Pinpoint the cell where the given text exists, returning its [X, Y] midpoint coordinate. 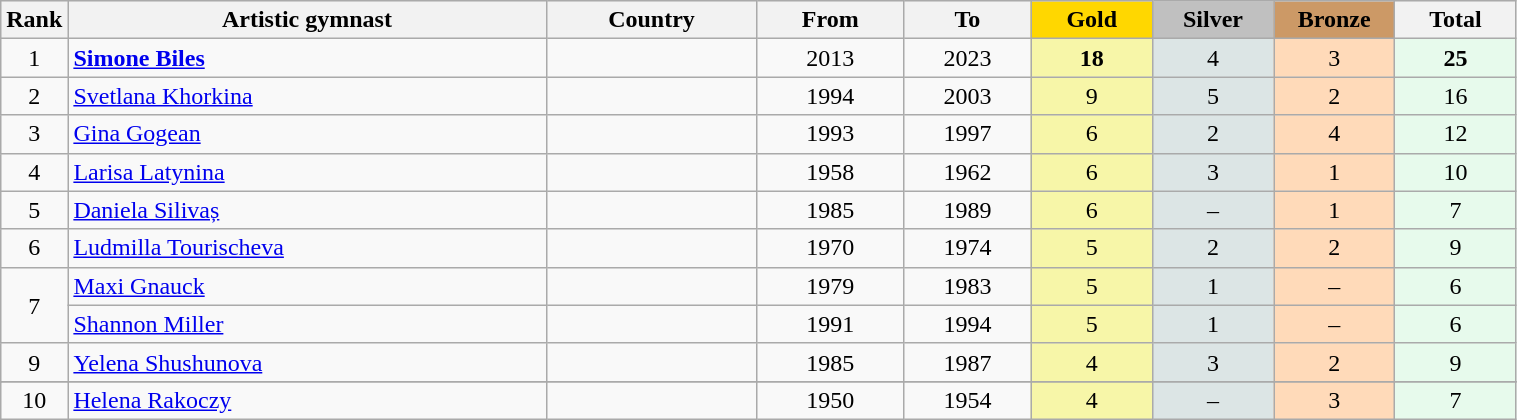
To [968, 20]
25 [1456, 58]
1970 [830, 248]
Ludmilla Tourischeva [307, 248]
1974 [968, 248]
Daniela Silivaș [307, 210]
Gina Gogean [307, 134]
2003 [968, 96]
Helena Rakoczy [307, 400]
2023 [968, 58]
Silver [1212, 20]
Rank [34, 20]
Artistic gymnast [307, 20]
1989 [968, 210]
16 [1456, 96]
Svetlana Khorkina [307, 96]
1997 [968, 134]
1987 [968, 362]
1993 [830, 134]
Country [652, 20]
12 [1456, 134]
1962 [968, 172]
Yelena Shushunova [307, 362]
Simone Biles [307, 58]
Bronze [1334, 20]
2013 [830, 58]
Larisa Latynina [307, 172]
Maxi Gnauck [307, 286]
18 [1092, 58]
1983 [968, 286]
1950 [830, 400]
Gold [1092, 20]
Shannon Miller [307, 324]
1991 [830, 324]
From [830, 20]
Total [1456, 20]
1958 [830, 172]
1979 [830, 286]
1954 [968, 400]
